Provide the [X, Y] coordinate of the cell's center where the given text is located.  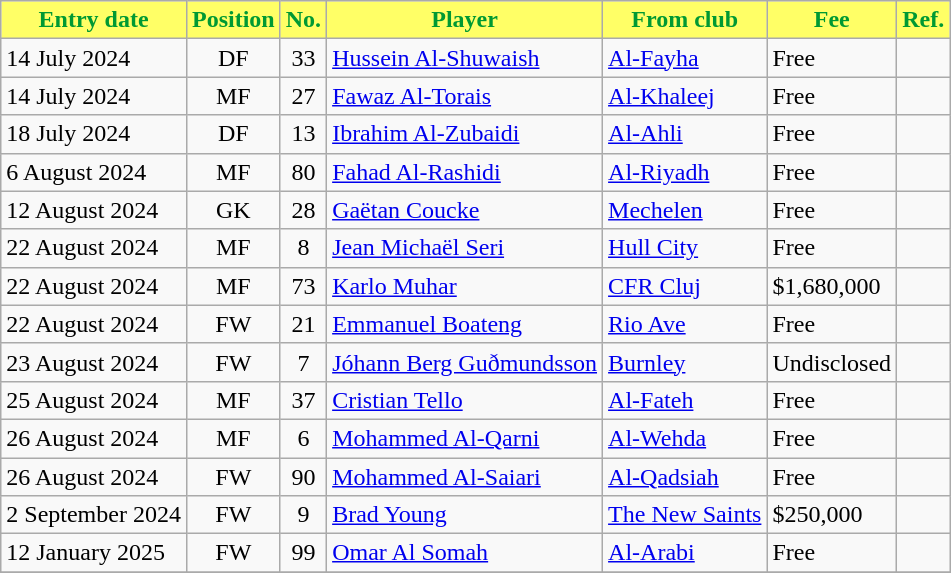
CFR Cluj [685, 286]
Position [233, 20]
Al-Riyadh [685, 172]
Cristian Tello [465, 400]
33 [303, 58]
Mohammed Al-Qarni [465, 438]
Player [465, 20]
13 [303, 134]
Rio Ave [685, 324]
9 [303, 515]
Karlo Muhar [465, 286]
12 August 2024 [94, 210]
7 [303, 362]
Entry date [94, 20]
Brad Young [465, 515]
Al-Wehda [685, 438]
37 [303, 400]
90 [303, 477]
6 August 2024 [94, 172]
28 [303, 210]
80 [303, 172]
Al-Qadsiah [685, 477]
99 [303, 553]
$250,000 [832, 515]
Al-Fayha [685, 58]
Gaëtan Coucke [465, 210]
21 [303, 324]
Mechelen [685, 210]
Emmanuel Boateng [465, 324]
Fawaz Al-Torais [465, 96]
Al-Khaleej [685, 96]
Al-Fateh [685, 400]
No. [303, 20]
18 July 2024 [94, 134]
27 [303, 96]
Ibrahim Al-Zubaidi [465, 134]
GK [233, 210]
Jean Michaël Seri [465, 248]
25 August 2024 [94, 400]
The New Saints [685, 515]
Fee [832, 20]
$1,680,000 [832, 286]
Hull City [685, 248]
Al-Ahli [685, 134]
73 [303, 286]
12 January 2025 [94, 553]
Undisclosed [832, 362]
2 September 2024 [94, 515]
Mohammed Al-Saiari [465, 477]
Hussein Al-Shuwaish [465, 58]
Al-Arabi [685, 553]
From club [685, 20]
Fahad Al-Rashidi [465, 172]
Burnley [685, 362]
Omar Al Somah [465, 553]
8 [303, 248]
23 August 2024 [94, 362]
6 [303, 438]
Jóhann Berg Guðmundsson [465, 362]
Ref. [924, 20]
